For the text-containing cell, return its midpoint in [X, Y] coordinate format. 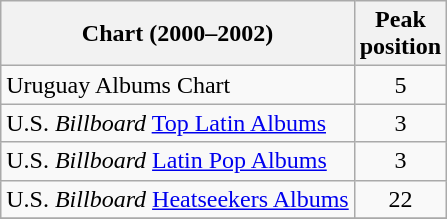
Uruguay Albums Chart [178, 85]
U.S. Billboard Heatseekers Albums [178, 199]
22 [400, 199]
5 [400, 85]
Chart (2000–2002) [178, 34]
U.S. Billboard Top Latin Albums [178, 123]
U.S. Billboard Latin Pop Albums [178, 161]
Peakposition [400, 34]
